Detect which cell encompasses the target text, then output its (X, Y) center coordinate. 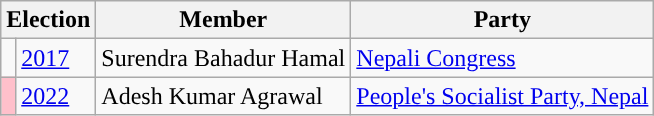
Adesh Kumar Agrawal (224, 96)
People's Socialist Party, Nepal (502, 96)
Party (502, 20)
2017 (56, 58)
Nepali Congress (502, 58)
2022 (56, 96)
Member (224, 20)
Surendra Bahadur Hamal (224, 58)
Election (48, 20)
